For the text-containing cell, return its midpoint in [x, y] coordinate format. 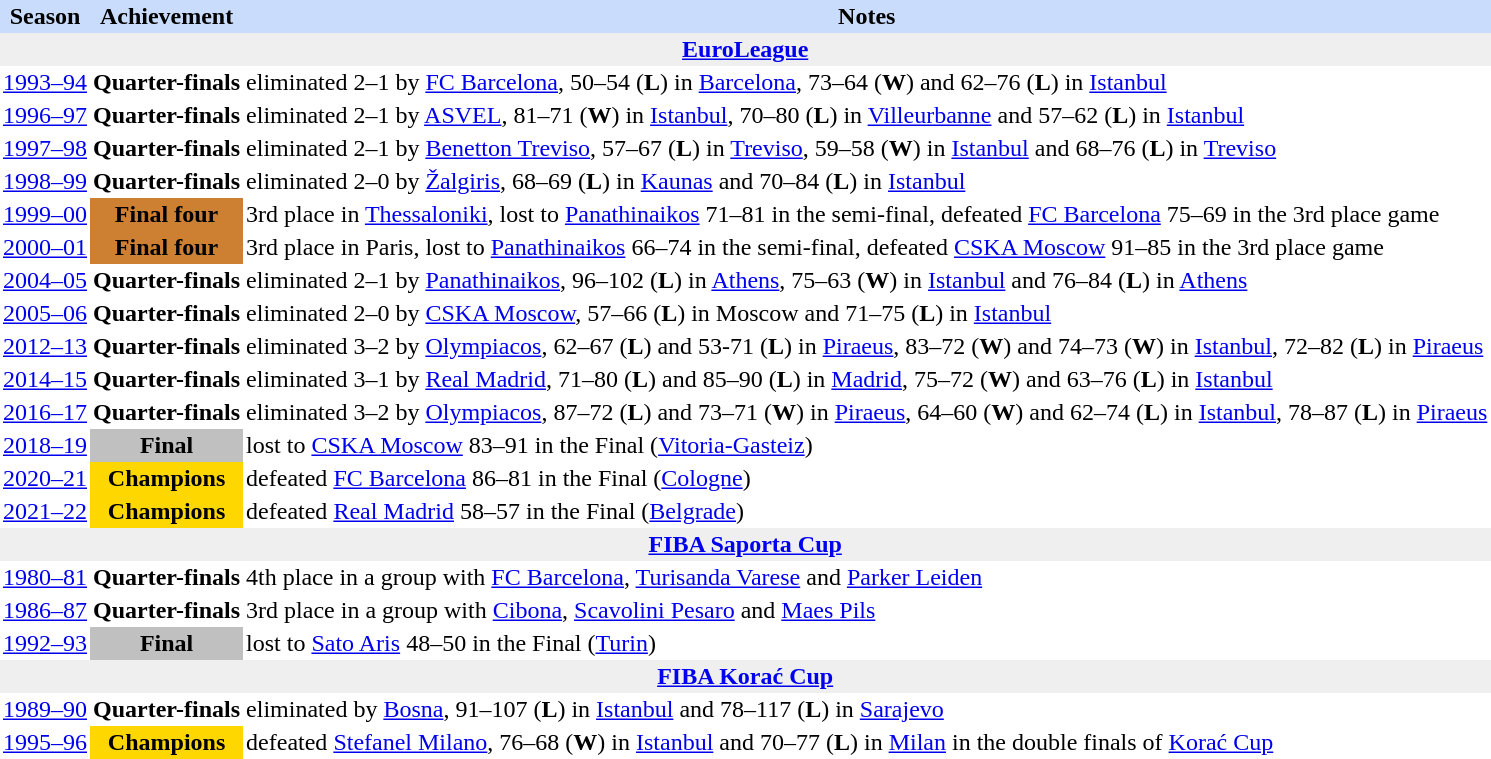
EuroLeague [745, 50]
defeated Stefanel Milano, 76–68 (W) in Istanbul and 70–77 (L) in Milan in the double finals of Korać Cup [866, 742]
Notes [866, 16]
2014–15 [45, 380]
eliminated 3–2 by Olympiacos, 87–72 (L) and 73–71 (W) in Piraeus, 64–60 (W) and 62–74 (L) in Istanbul, 78–87 (L) in Piraeus [866, 412]
1996–97 [45, 116]
2004–05 [45, 280]
1993–94 [45, 82]
FIBA Korać Cup [745, 676]
1980–81 [45, 578]
3rd place in Paris, lost to Panathinaikos 66–74 in the semi-final, defeated CSKA Moscow 91–85 in the 3rd place game [866, 248]
eliminated 2–1 by ASVEL, 81–71 (W) in Istanbul, 70–80 (L) in Villeurbanne and 57–62 (L) in Istanbul [866, 116]
eliminated 3–2 by Olympiacos, 62–67 (L) and 53-71 (L) in Piraeus, 83–72 (W) and 74–73 (W) in Istanbul, 72–82 (L) in Piraeus [866, 346]
Achievement [166, 16]
4th place in a group with FC Barcelona, Turisanda Varese and Parker Leiden [866, 578]
2005–06 [45, 314]
lost to CSKA Moscow 83–91 in the Final (Vitoria-Gasteiz) [866, 446]
2012–13 [45, 346]
1995–96 [45, 742]
FIBA Saporta Cup [745, 544]
Season [45, 16]
2000–01 [45, 248]
eliminated 2–0 by Žalgiris, 68–69 (L) in Kaunas and 70–84 (L) in Istanbul [866, 182]
eliminated by Bosna, 91–107 (L) in Istanbul and 78–117 (L) in Sarajevo [866, 710]
1992–93 [45, 644]
1998–99 [45, 182]
3rd place in Thessaloniki, lost to Panathinaikos 71–81 in the semi-final, defeated FC Barcelona 75–69 in the 3rd place game [866, 214]
eliminated 2–1 by Panathinaikos, 96–102 (L) in Athens, 75–63 (W) in Istanbul and 76–84 (L) in Athens [866, 280]
2016–17 [45, 412]
3rd place in a group with Cibona, Scavolini Pesaro and Maes Pils [866, 610]
2020–21 [45, 478]
eliminated 3–1 by Real Madrid, 71–80 (L) and 85–90 (L) in Madrid, 75–72 (W) and 63–76 (L) in Istanbul [866, 380]
2021–22 [45, 512]
eliminated 2–1 by Benetton Treviso, 57–67 (L) in Treviso, 59–58 (W) in Istanbul and 68–76 (L) in Treviso [866, 148]
1999–00 [45, 214]
eliminated 2–1 by FC Barcelona, 50–54 (L) in Barcelona, 73–64 (W) and 62–76 (L) in Istanbul [866, 82]
defeated FC Barcelona 86–81 in the Final (Cologne) [866, 478]
1986–87 [45, 610]
defeated Real Madrid 58–57 in the Final (Belgrade) [866, 512]
eliminated 2–0 by CSKA Moscow, 57–66 (L) in Moscow and 71–75 (L) in Istanbul [866, 314]
1989–90 [45, 710]
1997–98 [45, 148]
2018–19 [45, 446]
lost to Sato Aris 48–50 in the Final (Turin) [866, 644]
